Locate the cell with the specified text and output its (x, y) center coordinate. 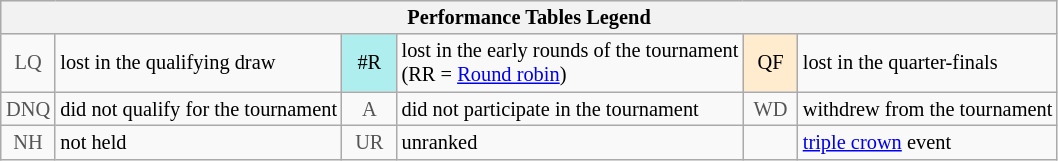
lost in the quarter-finals (928, 63)
#R (370, 63)
UR (370, 142)
QF (770, 63)
withdrew from the tournament (928, 109)
WD (770, 109)
lost in the qualifying draw (198, 63)
did not qualify for the tournament (198, 109)
triple crown event (928, 142)
lost in the early rounds of the tournament(RR = Round robin) (570, 63)
DNQ (28, 109)
A (370, 109)
did not participate in the tournament (570, 109)
unranked (570, 142)
Performance Tables Legend (530, 17)
not held (198, 142)
NH (28, 142)
LQ (28, 63)
